Locate the cell with the specified text and output its [X, Y] center coordinate. 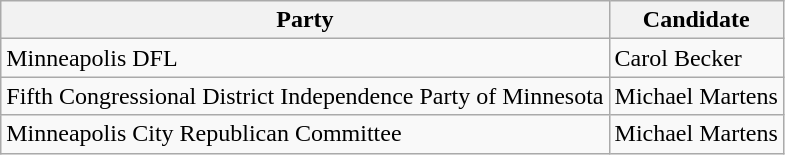
Candidate [696, 20]
Party [305, 20]
Carol Becker [696, 58]
Minneapolis DFL [305, 58]
Minneapolis City Republican Committee [305, 134]
Fifth Congressional District Independence Party of Minnesota [305, 96]
